Detect which cell encompasses the target text, then output its (x, y) center coordinate. 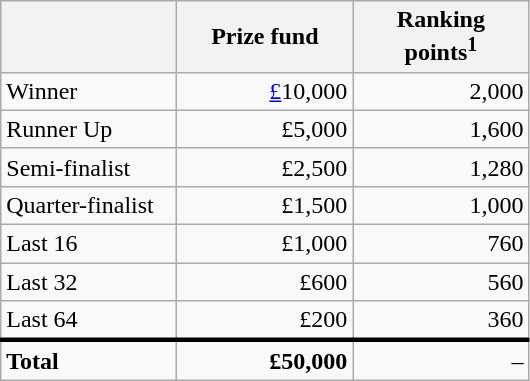
£200 (265, 321)
1,000 (441, 205)
£1,000 (265, 244)
Prize fund (265, 37)
£5,000 (265, 129)
Last 32 (89, 282)
Last 16 (89, 244)
560 (441, 282)
Runner Up (89, 129)
Semi-finalist (89, 167)
360 (441, 321)
Ranking points1 (441, 37)
Quarter-finalist (89, 205)
£50,000 (265, 360)
1,280 (441, 167)
2,000 (441, 91)
760 (441, 244)
1,600 (441, 129)
£10,000 (265, 91)
Total (89, 360)
£600 (265, 282)
Winner (89, 91)
£2,500 (265, 167)
£1,500 (265, 205)
Last 64 (89, 321)
– (441, 360)
